Determine the (X, Y) coordinate at the center of the cell enclosing the given text.  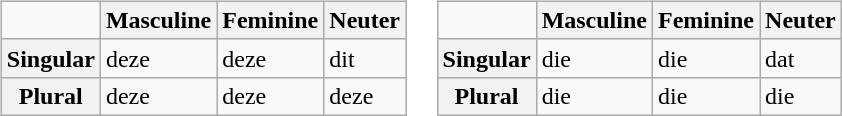
dat (801, 58)
dit (365, 58)
